Pinpoint the cell where the given text exists, returning its (x, y) midpoint coordinate. 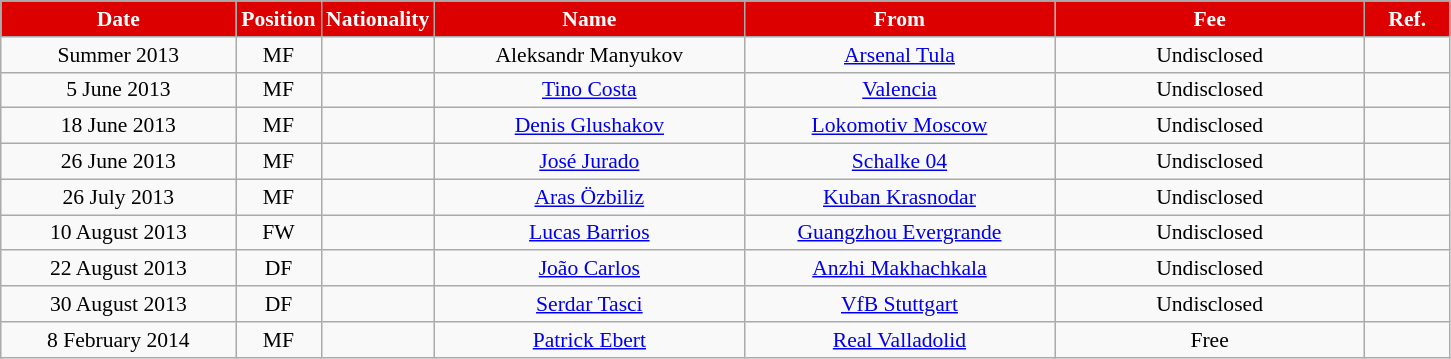
Lokomotiv Moscow (899, 126)
Ref. (1408, 19)
5 June 2013 (118, 90)
22 August 2013 (118, 269)
Nationality (378, 19)
Kuban Krasnodar (899, 197)
FW (278, 233)
Valencia (899, 90)
Real Valladolid (899, 340)
26 July 2013 (118, 197)
8 February 2014 (118, 340)
Schalke 04 (899, 162)
Anzhi Makhachkala (899, 269)
Guangzhou Evergrande (899, 233)
Position (278, 19)
João Carlos (589, 269)
Aras Özbiliz (589, 197)
Lucas Barrios (589, 233)
Name (589, 19)
From (899, 19)
Summer 2013 (118, 55)
Free (1210, 340)
VfB Stuttgart (899, 304)
Aleksandr Manyukov (589, 55)
Tino Costa (589, 90)
Patrick Ebert (589, 340)
30 August 2013 (118, 304)
Arsenal Tula (899, 55)
José Jurado (589, 162)
Denis Glushakov (589, 126)
18 June 2013 (118, 126)
10 August 2013 (118, 233)
Date (118, 19)
Serdar Tasci (589, 304)
Fee (1210, 19)
26 June 2013 (118, 162)
